Provide the (x, y) coordinate of the cell's center where the given text is located.  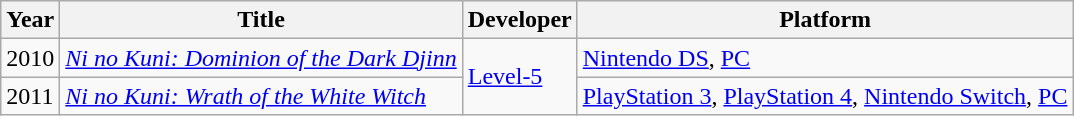
2010 (30, 58)
Developer (520, 20)
Platform (825, 20)
Level-5 (520, 77)
Year (30, 20)
Nintendo DS, PC (825, 58)
2011 (30, 96)
Title (261, 20)
PlayStation 3, PlayStation 4, Nintendo Switch, PC (825, 96)
Ni no Kuni: Wrath of the White Witch (261, 96)
Ni no Kuni: Dominion of the Dark Djinn (261, 58)
